Capture the cell that displays the provided text and extract its [X, Y] central coordinate. 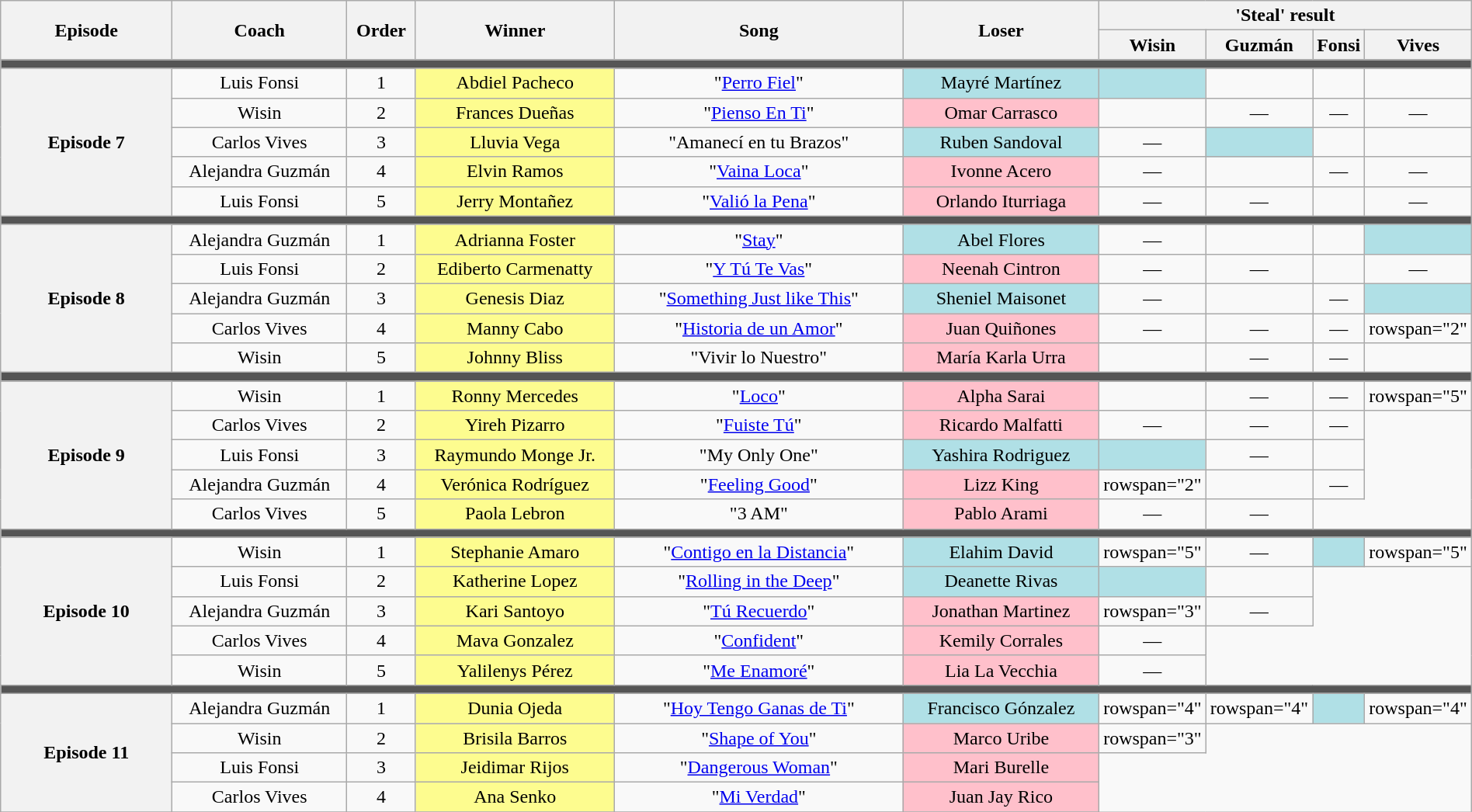
Vives [1418, 45]
Ana Senko [515, 797]
Ricardo Malfatti [1001, 425]
"Valió la Pena" [759, 201]
Mava Gonzalez [515, 640]
Yashira Rodriguez [1001, 455]
"Contigo en la Distancia" [759, 552]
Episode [87, 30]
Adrianna Foster [515, 239]
Juan Jay Rico [1001, 797]
"Dangerous Woman" [759, 768]
Lizz King [1001, 484]
María Karla Urra [1001, 358]
Verónica Rodríguez [515, 484]
Song [759, 30]
Francisco Gónzalez [1001, 708]
Coach [259, 30]
Yalilenys Pérez [515, 670]
Elvin Ramos [515, 172]
Sheniel Maisonet [1001, 298]
"Rolling in the Deep" [759, 581]
"Stay" [759, 239]
Episode 7 [87, 142]
Alpha Sarai [1001, 396]
Ruben Sandoval [1001, 142]
Episode 8 [87, 298]
"Something Just like This" [759, 298]
Stephanie Amaro [515, 552]
"Loco" [759, 396]
Pablo Arami [1001, 514]
Manny Cabo [515, 328]
"My Only One" [759, 455]
"Vivir lo Nuestro" [759, 358]
Jonathan Martinez [1001, 611]
Fonsi [1338, 45]
Mari Burelle [1001, 768]
Episode 9 [87, 455]
Jeidimar Rijos [515, 768]
Winner [515, 30]
"Hoy Tengo Ganas de Ti" [759, 708]
Ronny Mercedes [515, 396]
Neenah Cintron [1001, 269]
Lia La Vecchia [1001, 670]
"Feeling Good" [759, 484]
Loser [1001, 30]
Juan Quiñones [1001, 328]
Frances Dueñas [515, 113]
Abdiel Pacheco [515, 83]
"Confident" [759, 640]
"Amanecí en tu Brazos" [759, 142]
Mayré Martínez [1001, 83]
"Fuiste Tú" [759, 425]
Ediberto Carmenatty [515, 269]
"Mi Verdad" [759, 797]
Order [381, 30]
Raymundo Monge Jr. [515, 455]
Brisila Barros [515, 738]
'Steal' result [1286, 16]
"3 AM" [759, 514]
"Vaina Loca" [759, 172]
"Perro Fiel" [759, 83]
"Pienso En Ti" [759, 113]
"Y Tú Te Vas" [759, 269]
Yireh Pizarro [515, 425]
Episode 11 [87, 752]
Orlando Iturriaga [1001, 201]
Elahim David [1001, 552]
Guzmán [1259, 45]
Jerry Montañez [515, 201]
Katherine Lopez [515, 581]
Dunia Ojeda [515, 708]
Johnny Bliss [515, 358]
Ivonne Acero [1001, 172]
Marco Uribe [1001, 738]
Paola Lebron [515, 514]
Genesis Diaz [515, 298]
Episode 10 [87, 611]
Lluvia Vega [515, 142]
"Tú Recuerdo" [759, 611]
"Me Enamoré" [759, 670]
"Historia de un Amor" [759, 328]
Kari Santoyo [515, 611]
"Shape of You" [759, 738]
Deanette Rivas [1001, 581]
Abel Flores [1001, 239]
Kemily Corrales [1001, 640]
Omar Carrasco [1001, 113]
